Return [x, y] of the center of cell containing provided text 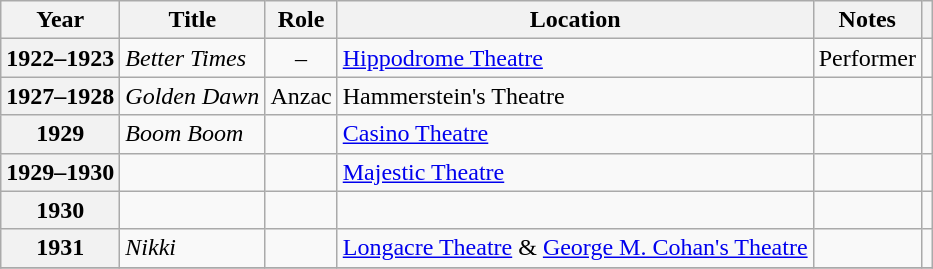
Location [575, 20]
1929–1930 [60, 172]
1929 [60, 134]
Majestic Theatre [575, 172]
1930 [60, 210]
Hammerstein's Theatre [575, 96]
Boom Boom [192, 134]
Role [301, 20]
1927–1928 [60, 96]
Year [60, 20]
Hippodrome Theatre [575, 58]
Golden Dawn [192, 96]
Casino Theatre [575, 134]
1931 [60, 248]
– [301, 58]
Longacre Theatre & George M. Cohan's Theatre [575, 248]
Anzac [301, 96]
Nikki [192, 248]
Title [192, 20]
1922–1923 [60, 58]
Performer [867, 58]
Notes [867, 20]
Better Times [192, 58]
